Pinpoint the cell where the given text exists, returning its (x, y) midpoint coordinate. 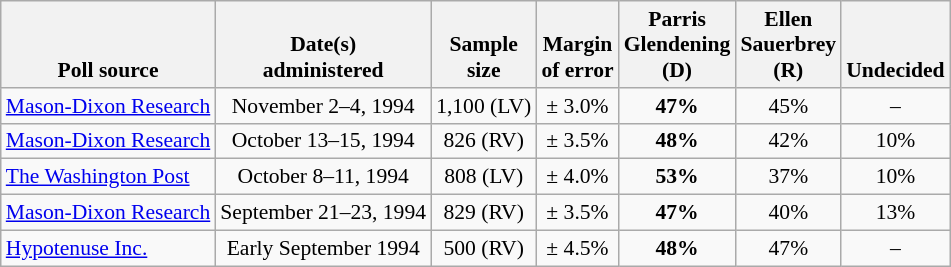
1,100 (LV) (484, 106)
± 4.0% (577, 177)
Early September 1994 (323, 248)
Date(s)administered (323, 44)
Samplesize (484, 44)
826 (RV) (484, 141)
Undecided (895, 44)
Marginof error (577, 44)
Poll source (108, 44)
EllenSauerbrey (R) (788, 44)
37% (788, 177)
± 4.5% (577, 248)
45% (788, 106)
829 (RV) (484, 213)
± 3.0% (577, 106)
September 21–23, 1994 (323, 213)
The Washington Post (108, 177)
808 (LV) (484, 177)
53% (678, 177)
ParrisGlendening (D) (678, 44)
November 2–4, 1994 (323, 106)
October 8–11, 1994 (323, 177)
Hypotenuse Inc. (108, 248)
42% (788, 141)
13% (895, 213)
500 (RV) (484, 248)
40% (788, 213)
October 13–15, 1994 (323, 141)
